Output the (x, y) coordinate of the center of the cell containing the given text.  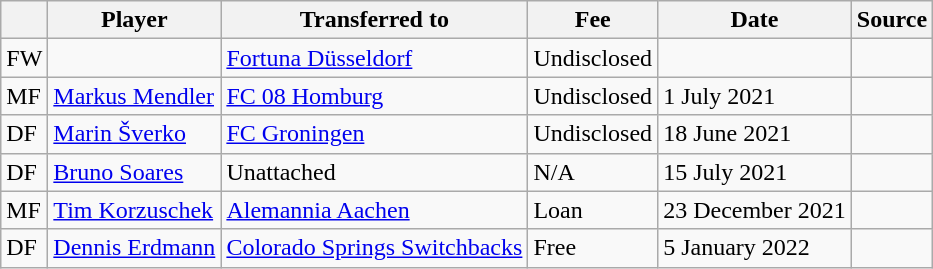
1 July 2021 (755, 96)
Colorado Springs Switchbacks (374, 248)
Date (755, 20)
Tim Korzuschek (134, 210)
Dennis Erdmann (134, 248)
FC Groningen (374, 134)
Unattached (374, 172)
23 December 2021 (755, 210)
Alemannia Aachen (374, 210)
Transferred to (374, 20)
5 January 2022 (755, 248)
Loan (593, 210)
N/A (593, 172)
Player (134, 20)
FW (24, 58)
Fortuna Düsseldorf (374, 58)
Markus Mendler (134, 96)
Bruno Soares (134, 172)
Fee (593, 20)
15 July 2021 (755, 172)
FC 08 Homburg (374, 96)
Source (892, 20)
Marin Šverko (134, 134)
18 June 2021 (755, 134)
Free (593, 248)
